Provide the (X, Y) coordinate of the cell's center where the given text is located.  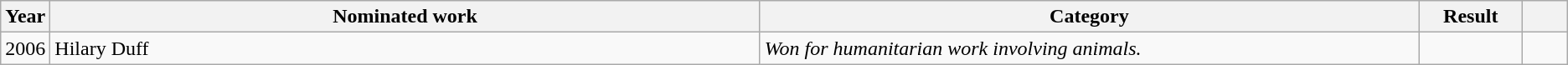
Year (25, 17)
Nominated work (405, 17)
Category (1089, 17)
Result (1471, 17)
2006 (25, 48)
Won for humanitarian work involving animals. (1089, 48)
Hilary Duff (405, 48)
